Return the (X, Y) coordinate for the center point of the cell that contains the specified text.  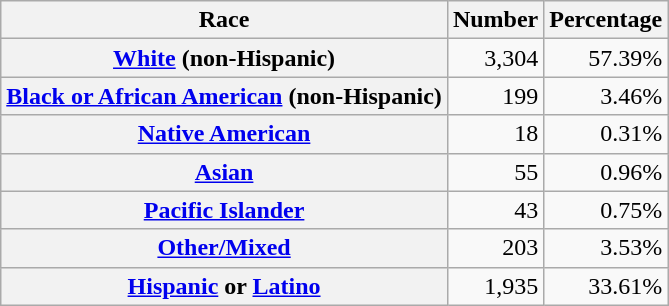
Number (495, 20)
3.46% (606, 96)
Asian (224, 172)
203 (495, 248)
43 (495, 210)
Native American (224, 134)
White (non-Hispanic) (224, 58)
Race (224, 20)
0.31% (606, 134)
199 (495, 96)
33.61% (606, 286)
Hispanic or Latino (224, 286)
55 (495, 172)
18 (495, 134)
0.96% (606, 172)
Pacific Islander (224, 210)
3,304 (495, 58)
57.39% (606, 58)
3.53% (606, 248)
Black or African American (non-Hispanic) (224, 96)
0.75% (606, 210)
1,935 (495, 286)
Percentage (606, 20)
Other/Mixed (224, 248)
